Detect which cell encompasses the target text, then output its [X, Y] center coordinate. 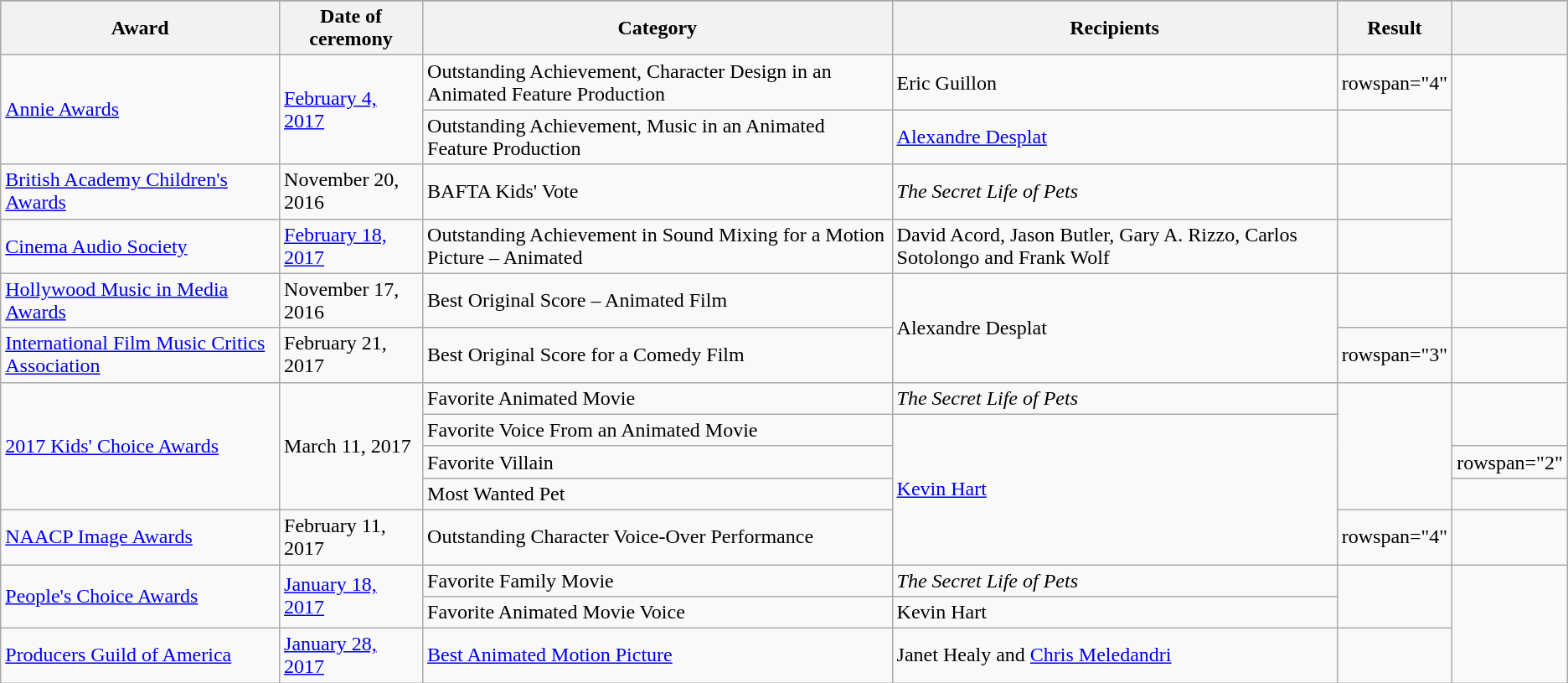
February 18, 2017 [352, 246]
January 18, 2017 [352, 597]
International Film Music Critics Association [141, 355]
British Academy Children's Awards [141, 191]
Annie Awards [141, 110]
rowspan="3" [1395, 355]
Recipients [1114, 28]
Outstanding Achievement, Character Design in an Animated Feature Production [658, 82]
Award [141, 28]
Favorite Family Movie [658, 581]
March 11, 2017 [352, 446]
Favorite Voice From an Animated Movie [658, 430]
BAFTA Kids' Vote [658, 191]
Janet Healy and Chris Meledandri [1114, 655]
rowspan="2" [1510, 462]
Outstanding Achievement, Music in an Animated Feature Production [658, 137]
Cinema Audio Society [141, 246]
February 11, 2017 [352, 536]
Result [1395, 28]
Most Wanted Pet [658, 494]
February 21, 2017 [352, 355]
Favorite Villain [658, 462]
February 4, 2017 [352, 110]
David Acord, Jason Butler, Gary A. Rizzo, Carlos Sotolongo and Frank Wolf [1114, 246]
Eric Guillon [1114, 82]
People's Choice Awards [141, 597]
Producers Guild of America [141, 655]
January 28, 2017 [352, 655]
November 17, 2016 [352, 300]
Outstanding Character Voice-Over Performance [658, 536]
Best Original Score for a Comedy Film [658, 355]
Best Original Score – Animated Film [658, 300]
Outstanding Achievement in Sound Mixing for a Motion Picture – Animated [658, 246]
NAACP Image Awards [141, 536]
Best Animated Motion Picture [658, 655]
Favorite Animated Movie Voice [658, 613]
2017 Kids' Choice Awards [141, 446]
Date of ceremony [352, 28]
Favorite Animated Movie [658, 398]
Hollywood Music in Media Awards [141, 300]
Category [658, 28]
November 20, 2016 [352, 191]
